Search for the cell housing the specified text and yield its (X, Y) center coordinate. 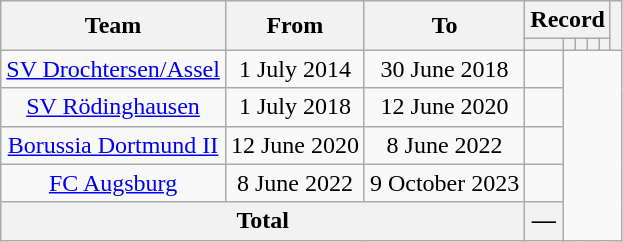
SV Drochtersen/Assel (114, 69)
Borussia Dortmund II (114, 145)
— (544, 221)
SV Rödinghausen (114, 107)
9 October 2023 (444, 183)
Team (114, 26)
1 July 2014 (294, 69)
To (444, 26)
Record (568, 20)
From (294, 26)
FC Augsburg (114, 183)
30 June 2018 (444, 69)
1 July 2018 (294, 107)
Total (263, 221)
